Identify which cell holds the provided text, then report its (x, y) central coordinate. 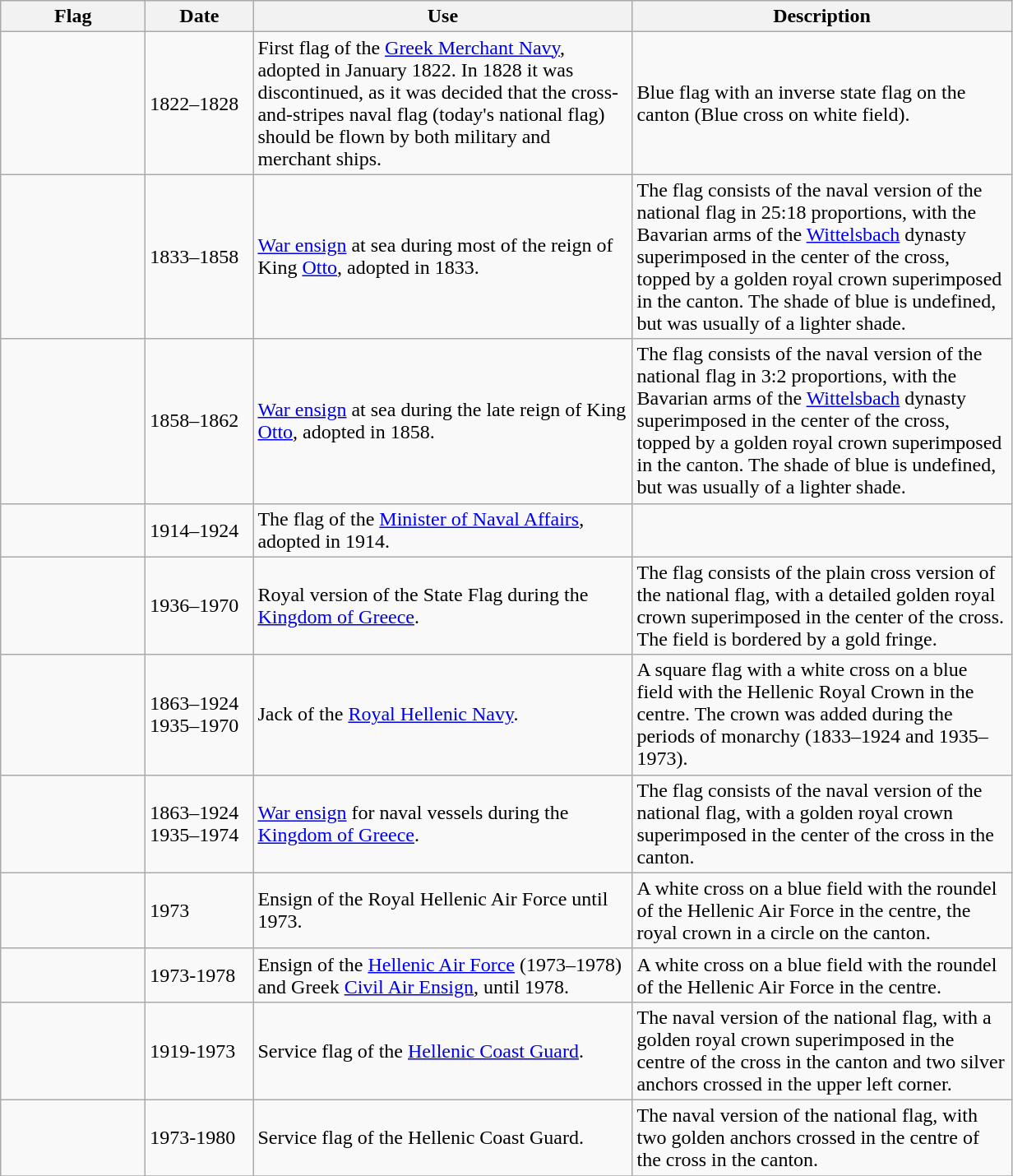
Ensign of the Royal Hellenic Air Force until 1973. (442, 910)
The naval version of the national flag, with two golden anchors crossed in the centre of the cross in the canton. (822, 1137)
1973 (199, 910)
War ensign at sea during the late reign of King Otto, adopted in 1858. (442, 421)
1863–19241935–1970 (199, 715)
The flag consists of the naval version of the national flag, with a golden royal crown superimposed in the center of the cross in the canton. (822, 824)
1833–1858 (199, 257)
A white cross on a blue field with the roundel of the Hellenic Air Force in the centre, the royal crown in a circle on the canton. (822, 910)
1863–19241935–1974 (199, 824)
1936–1970 (199, 605)
1822–1828 (199, 104)
War ensign at sea during most of the reign of King Otto, adopted in 1833. (442, 257)
1973-1980 (199, 1137)
1973-1978 (199, 975)
The flag of the Minister of Naval Affairs, adopted in 1914. (442, 530)
Royal version of the State Flag during the Kingdom of Greece. (442, 605)
Ensign of the Hellenic Air Force (1973–1978) and Greek Civil Air Ensign, until 1978. (442, 975)
Flag (73, 16)
Blue flag with an inverse state flag on the canton (Blue cross on white field). (822, 104)
Use (442, 16)
A white cross on a blue field with the roundel of the Hellenic Air Force in the centre. (822, 975)
1858–1862 (199, 421)
Jack of the Royal Hellenic Navy. (442, 715)
War ensign for naval vessels during the Kingdom of Greece. (442, 824)
1919-1973 (199, 1051)
1914–1924 (199, 530)
Description (822, 16)
Date (199, 16)
